Output the [x, y] coordinate of the center of the cell containing the given text.  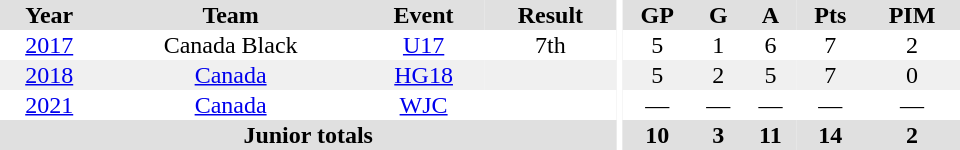
GP [657, 15]
Pts [830, 15]
2017 [49, 45]
HG18 [424, 75]
Year [49, 15]
Team [230, 15]
Event [424, 15]
G [718, 15]
6 [770, 45]
A [770, 15]
2021 [49, 105]
14 [830, 135]
7th [550, 45]
Junior totals [308, 135]
1 [718, 45]
PIM [912, 15]
U17 [424, 45]
3 [718, 135]
0 [912, 75]
11 [770, 135]
Canada Black [230, 45]
10 [657, 135]
2018 [49, 75]
Result [550, 15]
WJC [424, 105]
